Return the [x, y] coordinate for the center point of the cell that contains the specified text.  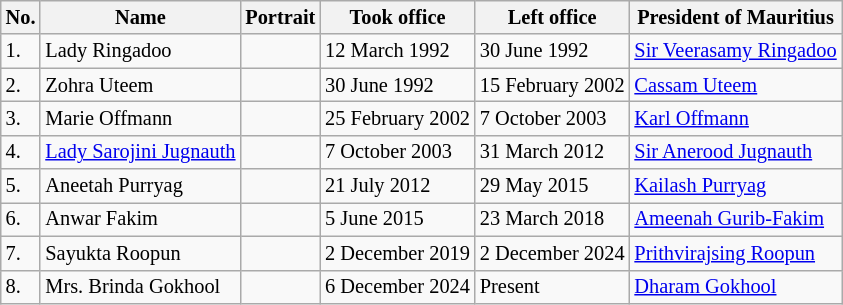
2. [21, 85]
President of Mauritius [736, 17]
Prithvirajsing Roopun [736, 253]
6 December 2024 [398, 287]
No. [21, 17]
Ameenah Gurib-Fakim [736, 219]
Lady Sarojini Jugnauth [140, 152]
Sayukta Roopun [140, 253]
Dharam Gokhool [736, 287]
Aneetah Purryag [140, 186]
Zohra Uteem [140, 85]
Lady Ringadoo [140, 51]
Cassam Uteem [736, 85]
31 March 2012 [552, 152]
Anwar Fakim [140, 219]
1. [21, 51]
Mrs. Brinda Gokhool [140, 287]
7. [21, 253]
Present [552, 287]
23 March 2018 [552, 219]
Sir Veerasamy Ringadoo [736, 51]
5 June 2015 [398, 219]
Kailash Purryag [736, 186]
5. [21, 186]
Took office [398, 17]
Portrait [280, 17]
29 May 2015 [552, 186]
Karl Offmann [736, 118]
3. [21, 118]
2 December 2019 [398, 253]
25 February 2002 [398, 118]
4. [21, 152]
8. [21, 287]
Marie Offmann [140, 118]
21 July 2012 [398, 186]
15 February 2002 [552, 85]
2 December 2024 [552, 253]
12 March 1992 [398, 51]
Name [140, 17]
Left office [552, 17]
Sir Anerood Jugnauth [736, 152]
6. [21, 219]
